Find where the given text appears and provide that cell's center as (X, Y) coordinate. 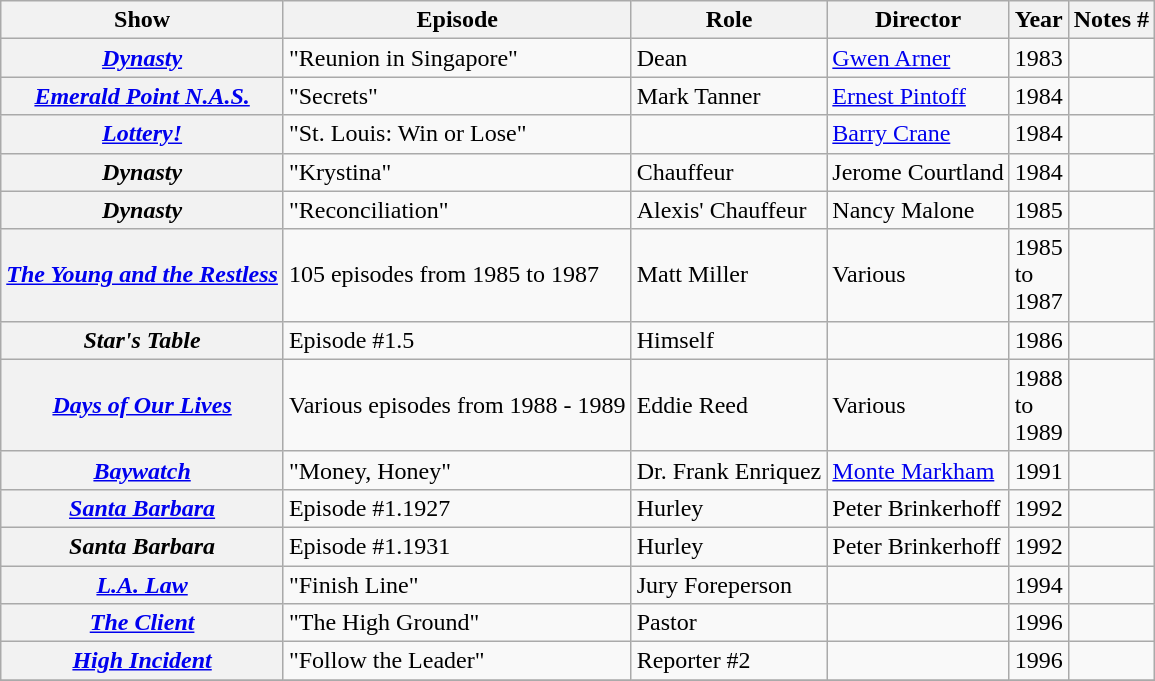
"Reunion in Singapore" (457, 58)
1983 (1038, 58)
Episode #1.1931 (457, 546)
Star's Table (142, 340)
Ernest Pintoff (918, 96)
Episode #1.1927 (457, 508)
Days of Our Lives (142, 405)
Monte Markham (918, 470)
1994 (1038, 585)
L.A. Law (142, 585)
Nancy Malone (918, 210)
Various episodes from 1988 - 1989 (457, 405)
Dr. Frank Enriquez (729, 470)
Himself (729, 340)
Baywatch (142, 470)
Reporter #2 (729, 661)
The Young and the Restless (142, 275)
Episode (457, 20)
Jury Foreperson (729, 585)
Dean (729, 58)
1985to1987 (1038, 275)
"Krystina" (457, 172)
Gwen Arner (918, 58)
1991 (1038, 470)
105 episodes from 1985 to 1987 (457, 275)
Jerome Courtland (918, 172)
"St. Louis: Win or Lose" (457, 134)
"Money, Honey" (457, 470)
1986 (1038, 340)
Barry Crane (918, 134)
Mark Tanner (729, 96)
Pastor (729, 623)
Chauffeur (729, 172)
Notes # (1111, 20)
1985 (1038, 210)
"The High Ground" (457, 623)
Episode #1.5 (457, 340)
The Client (142, 623)
1988to1989 (1038, 405)
"Follow the Leader" (457, 661)
Emerald Point N.A.S. (142, 96)
Show (142, 20)
"Finish Line" (457, 585)
Lottery! (142, 134)
"Reconciliation" (457, 210)
Eddie Reed (729, 405)
Role (729, 20)
Year (1038, 20)
"Secrets" (457, 96)
Alexis' Chauffeur (729, 210)
Matt Miller (729, 275)
Director (918, 20)
High Incident (142, 661)
